Output the [x, y] coordinate of the center of the cell containing the given text.  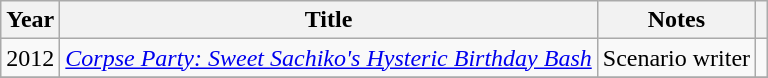
Year [30, 20]
Scenario writer [676, 58]
Notes [676, 20]
Corpse Party: Sweet Sachiko's Hysteric Birthday Bash [328, 58]
Title [328, 20]
2012 [30, 58]
